Search for the cell housing the specified text and yield its [x, y] center coordinate. 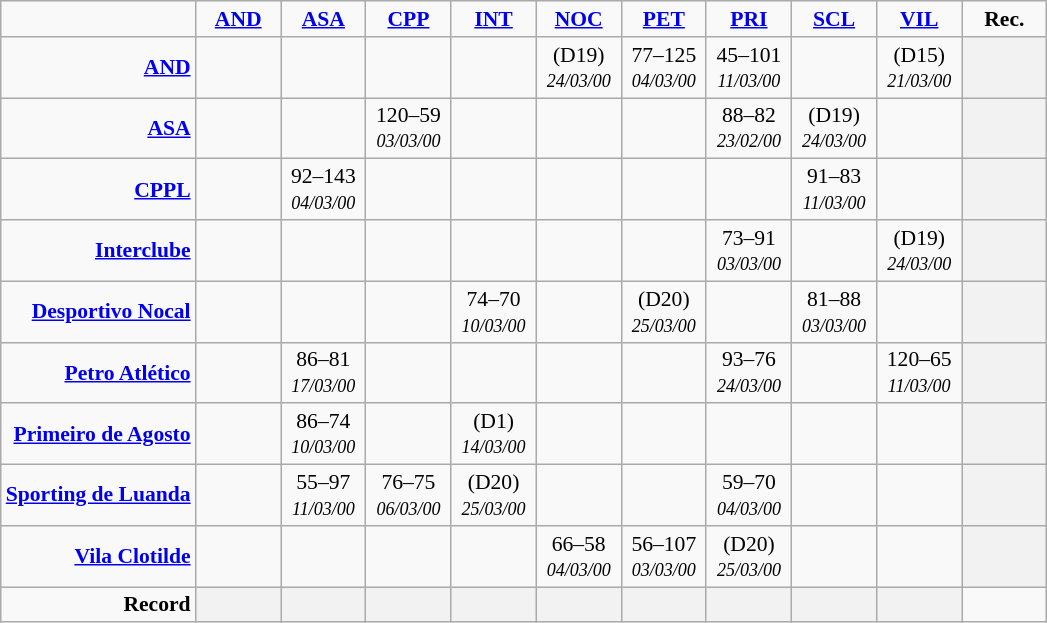
NOC [578, 19]
(D15)21/03/00 [920, 68]
(D1)14/03/00 [494, 434]
76–7506/03/00 [408, 496]
120–5903/03/00 [408, 128]
CPP [408, 19]
Petro Atlético [98, 372]
73–9103/03/00 [748, 250]
INT [494, 19]
59–7004/03/00 [748, 496]
PET [664, 19]
77–12504/03/00 [664, 68]
VIL [920, 19]
PRI [748, 19]
120–6511/03/00 [920, 372]
86–8117/03/00 [324, 372]
SCL [834, 19]
88–8223/02/00 [748, 128]
Primeiro de Agosto [98, 434]
CPPL [98, 190]
Vila Clotilde [98, 556]
Interclube [98, 250]
91–8311/03/00 [834, 190]
56–10703/03/00 [664, 556]
86–7410/03/00 [324, 434]
66–5804/03/00 [578, 556]
Record [98, 605]
92–14304/03/00 [324, 190]
55–9711/03/00 [324, 496]
Sporting de Luanda [98, 496]
81–8803/03/00 [834, 312]
Rec. [1004, 19]
93–7624/03/00 [748, 372]
74–7010/03/00 [494, 312]
45–10111/03/00 [748, 68]
Desportivo Nocal [98, 312]
